Provide the (x, y) coordinate of the cell's center where the given text is located.  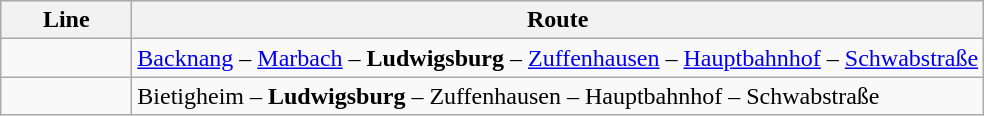
Backnang – Marbach – Ludwigsburg – Zuffenhausen – Hauptbahnhof – Schwabstraße (558, 58)
Route (558, 20)
Line (66, 20)
Bietigheim – Ludwigsburg – Zuffenhausen – Hauptbahnhof – Schwabstraße (558, 96)
